Identify which cell holds the provided text, then report its [x, y] central coordinate. 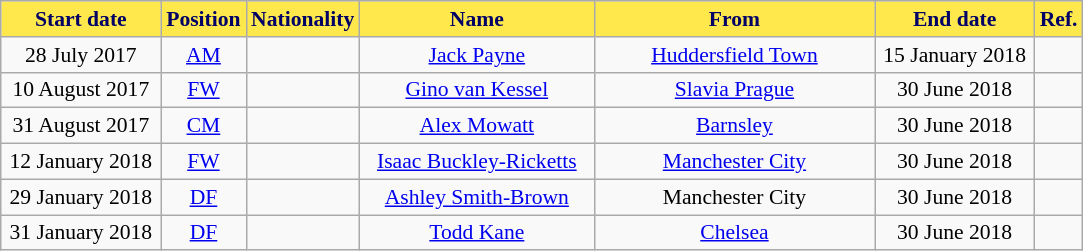
Todd Kane [476, 233]
AM [204, 55]
31 January 2018 [81, 233]
29 January 2018 [81, 197]
Huddersfield Town [734, 55]
Jack Payne [476, 55]
31 August 2017 [81, 126]
28 July 2017 [81, 55]
From [734, 19]
Chelsea [734, 233]
Ref. [1059, 19]
Barnsley [734, 126]
15 January 2018 [955, 55]
Position [204, 19]
12 January 2018 [81, 162]
Start date [81, 19]
End date [955, 19]
CM [204, 126]
Isaac Buckley-Ricketts [476, 162]
Ashley Smith-Brown [476, 197]
Slavia Prague [734, 90]
Alex Mowatt [476, 126]
Gino van Kessel [476, 90]
Nationality [302, 19]
Name [476, 19]
10 August 2017 [81, 90]
